Determine the (X, Y) coordinate at the center of the cell enclosing the given text.  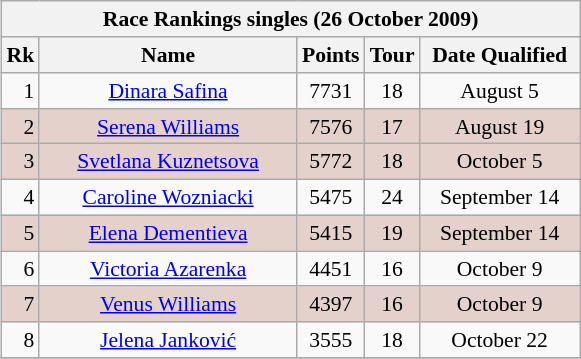
24 (392, 197)
Rk (21, 55)
5 (21, 233)
5475 (331, 197)
Points (331, 55)
Name (168, 55)
Race Rankings singles (26 October 2009) (291, 19)
7 (21, 304)
Tour (392, 55)
August 5 (500, 91)
4 (21, 197)
Jelena Janković (168, 340)
Serena Williams (168, 126)
2 (21, 126)
Elena Dementieva (168, 233)
Date Qualified (500, 55)
5772 (331, 162)
Dinara Safina (168, 91)
August 19 (500, 126)
8 (21, 340)
19 (392, 233)
October 22 (500, 340)
Caroline Wozniacki (168, 197)
17 (392, 126)
3555 (331, 340)
Svetlana Kuznetsova (168, 162)
Venus Williams (168, 304)
Victoria Azarenka (168, 269)
1 (21, 91)
7731 (331, 91)
7576 (331, 126)
4451 (331, 269)
4397 (331, 304)
3 (21, 162)
5415 (331, 233)
6 (21, 269)
October 5 (500, 162)
